Scan for the cell matching the given text and deliver its [X, Y] coordinate at center. 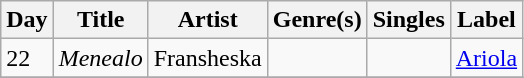
Ariola [486, 58]
Artist [208, 20]
Menealo [100, 58]
Fransheska [208, 58]
22 [27, 58]
Label [486, 20]
Genre(s) [317, 20]
Title [100, 20]
Singles [408, 20]
Day [27, 20]
